Scan for the cell matching the given text and deliver its (X, Y) coordinate at center. 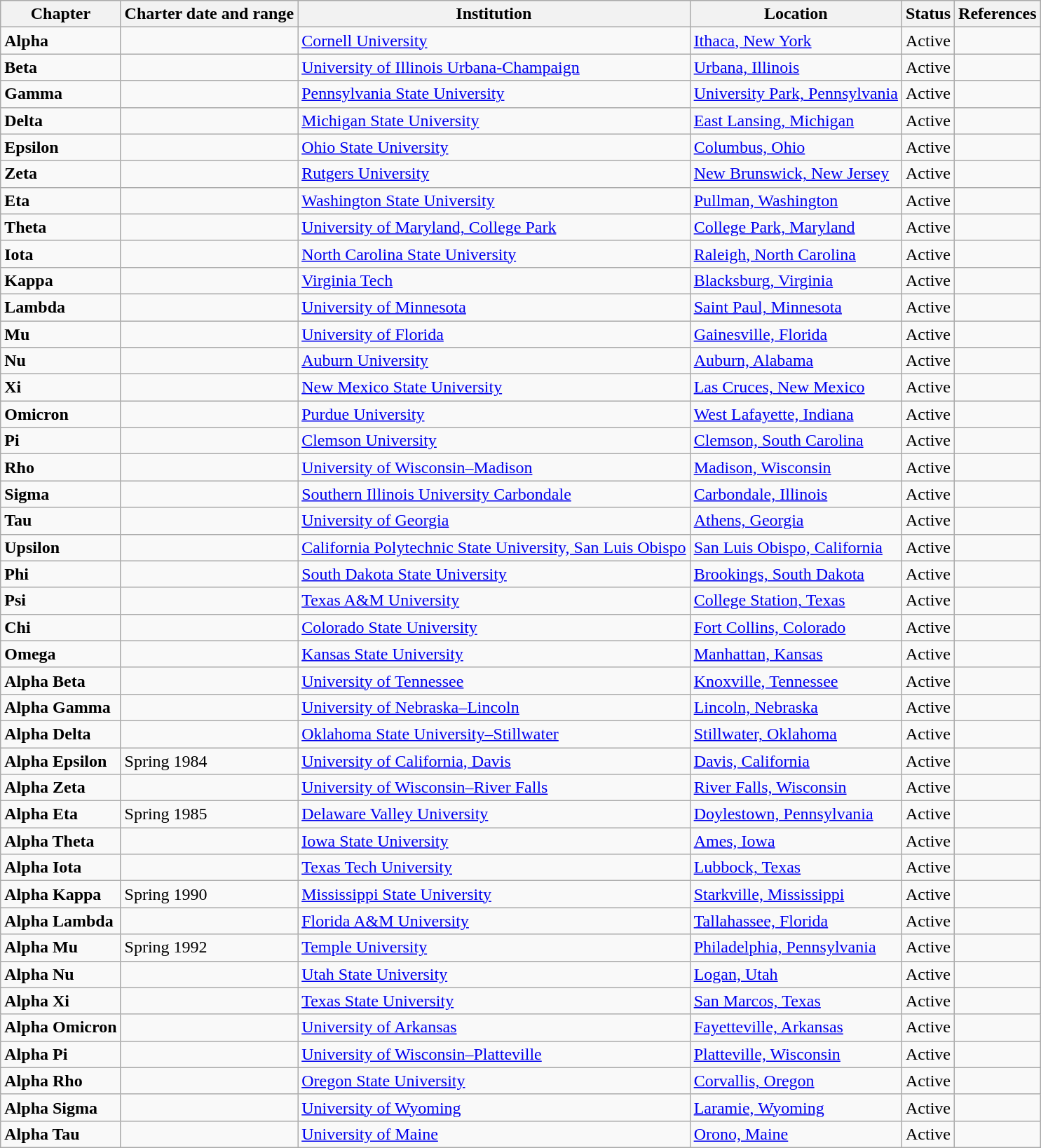
Ithaca, New York (796, 41)
Pennsylvania State University (494, 94)
Alpha Rho (60, 1081)
Columbus, Ohio (796, 147)
Cornell University (494, 41)
Spring 1990 (209, 894)
Manhattan, Kansas (796, 654)
Iowa State University (494, 841)
Rutgers University (494, 174)
Spring 1984 (209, 760)
Doylestown, Pennsylvania (796, 814)
University of Georgia (494, 521)
Alpha Omicron (60, 1027)
Spring 1992 (209, 948)
Location (796, 14)
San Marcos, Texas (796, 1001)
Orono, Maine (796, 1134)
California Polytechnic State University, San Luis Obispo (494, 547)
Alpha Xi (60, 1001)
University of Illinois Urbana-Champaign (494, 67)
Ames, Iowa (796, 841)
References (998, 14)
University of Maine (494, 1134)
Saint Paul, Minnesota (796, 307)
Alpha Tau (60, 1134)
University of Maryland, College Park (494, 227)
Psi (60, 601)
Temple University (494, 948)
University of Tennessee (494, 681)
Michigan State University (494, 121)
University of California, Davis (494, 760)
Fayetteville, Arkansas (796, 1027)
Alpha Kappa (60, 894)
Alpha Epsilon (60, 760)
Nu (60, 361)
Alpha Zeta (60, 788)
Alpha (60, 41)
Gamma (60, 94)
Omicron (60, 414)
Utah State University (494, 974)
Urbana, Illinois (796, 67)
Platteville, Wisconsin (796, 1054)
Stillwater, Oklahoma (796, 734)
College Park, Maryland (796, 227)
Logan, Utah (796, 974)
West Lafayette, Indiana (796, 414)
University of Wisconsin–Madison (494, 467)
Rho (60, 467)
Alpha Nu (60, 974)
University Park, Pennsylvania (796, 94)
Theta (60, 227)
Pi (60, 441)
Texas State University (494, 1001)
Institution (494, 14)
Epsilon (60, 147)
Tallahassee, Florida (796, 921)
Florida A&M University (494, 921)
Auburn, Alabama (796, 361)
Oregon State University (494, 1081)
University of Florida (494, 334)
Chi (60, 627)
Southern Illinois University Carbondale (494, 494)
University of Wyoming (494, 1107)
Knoxville, Tennessee (796, 681)
Ohio State University (494, 147)
Raleigh, North Carolina (796, 254)
Iota (60, 254)
Upsilon (60, 547)
University of Arkansas (494, 1027)
Status (928, 14)
Zeta (60, 174)
Clemson University (494, 441)
Auburn University (494, 361)
Chapter (60, 14)
Eta (60, 200)
Madison, Wisconsin (796, 467)
Colorado State University (494, 627)
Alpha Pi (60, 1054)
Alpha Gamma (60, 707)
Mississippi State University (494, 894)
Alpha Mu (60, 948)
Texas Tech University (494, 868)
Lincoln, Nebraska (796, 707)
Sigma (60, 494)
New Brunswick, New Jersey (796, 174)
Carbondale, Illinois (796, 494)
Athens, Georgia (796, 521)
North Carolina State University (494, 254)
University of Wisconsin–River Falls (494, 788)
Charter date and range (209, 14)
Delaware Valley University (494, 814)
Omega (60, 654)
Alpha Delta (60, 734)
Laramie, Wyoming (796, 1107)
Alpha Sigma (60, 1107)
Alpha Beta (60, 681)
College Station, Texas (796, 601)
Alpha Lambda (60, 921)
University of Minnesota (494, 307)
Blacksburg, Virginia (796, 280)
San Luis Obispo, California (796, 547)
Pullman, Washington (796, 200)
East Lansing, Michigan (796, 121)
Kappa (60, 280)
Starkville, Mississippi (796, 894)
University of Wisconsin–Platteville (494, 1054)
Purdue University (494, 414)
Fort Collins, Colorado (796, 627)
Beta (60, 67)
Oklahoma State University–Stillwater (494, 734)
New Mexico State University (494, 388)
Kansas State University (494, 654)
Delta (60, 121)
Lubbock, Texas (796, 868)
Philadelphia, Pennsylvania (796, 948)
Alpha Iota (60, 868)
Las Cruces, New Mexico (796, 388)
University of Nebraska–Lincoln (494, 707)
Alpha Theta (60, 841)
Tau (60, 521)
Alpha Eta (60, 814)
River Falls, Wisconsin (796, 788)
Xi (60, 388)
Washington State University (494, 200)
Texas A&M University (494, 601)
Mu (60, 334)
Spring 1985 (209, 814)
Clemson, South Carolina (796, 441)
Davis, California (796, 760)
Virginia Tech (494, 280)
Gainesville, Florida (796, 334)
South Dakota State University (494, 574)
Phi (60, 574)
Brookings, South Dakota (796, 574)
Lambda (60, 307)
Corvallis, Oregon (796, 1081)
